Return [X, Y] of the center of cell containing provided text 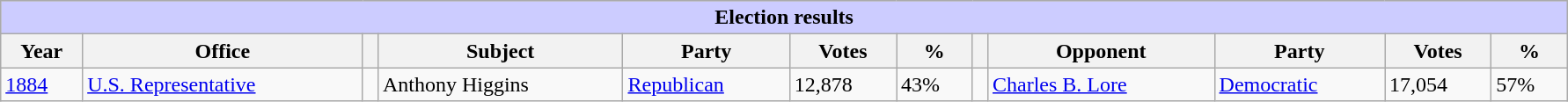
Office [223, 51]
Charles B. Lore [1102, 84]
17,054 [1438, 84]
Election results [785, 18]
1884 [42, 84]
43% [934, 84]
Opponent [1102, 51]
57% [1529, 84]
Subject [500, 51]
U.S. Representative [223, 84]
Democratic [1300, 84]
Year [42, 51]
Republican [706, 84]
Anthony Higgins [500, 84]
12,878 [843, 84]
